Output the [x, y] coordinate of the center of the cell containing the given text.  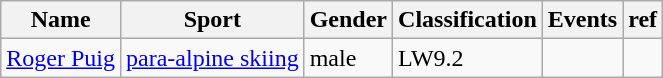
Sport [212, 20]
Classification [468, 20]
LW9.2 [468, 58]
Events [582, 20]
ref [643, 20]
Roger Puig [61, 58]
Name [61, 20]
Gender [348, 20]
para-alpine skiing [212, 58]
male [348, 58]
